Identify which cell holds the provided text, then report its [X, Y] central coordinate. 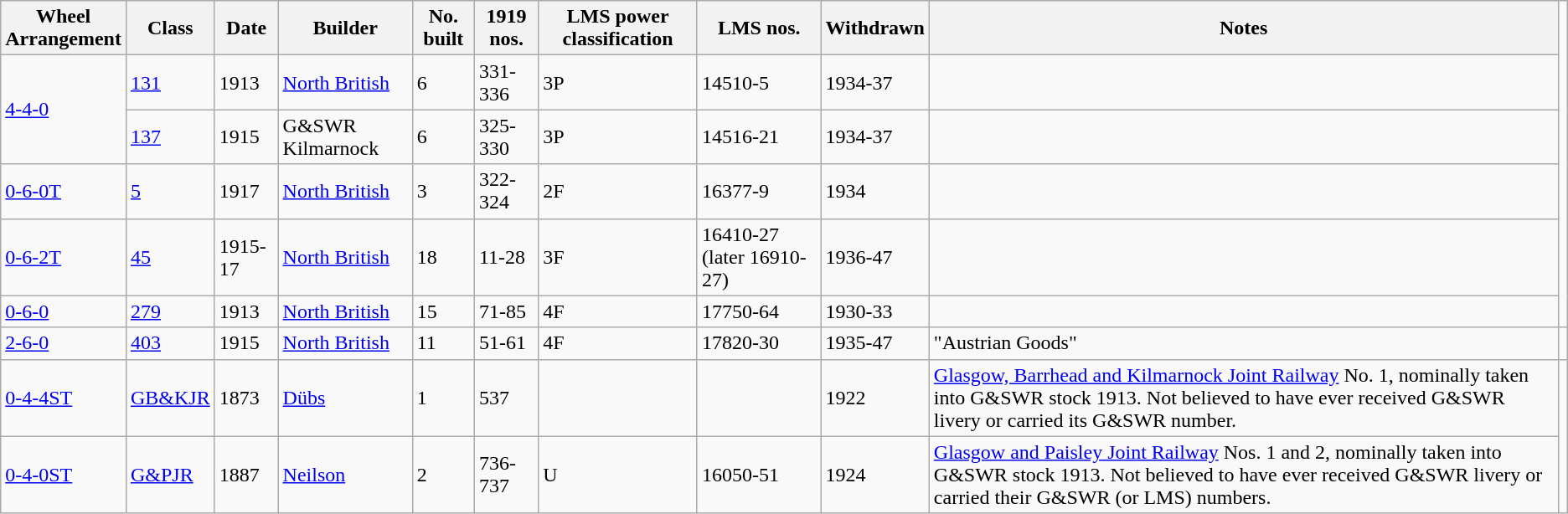
Builder [345, 28]
1934 [874, 191]
5 [170, 191]
GB&KJR [170, 398]
17820-30 [759, 343]
0-4-4ST [64, 398]
G&PJR [170, 475]
322-324 [506, 191]
1 [443, 398]
2F [618, 191]
51-61 [506, 343]
131 [170, 82]
1887 [246, 475]
0-6-2T [64, 257]
1919 nos. [506, 28]
Dübs [345, 398]
1915-17 [246, 257]
17750-64 [759, 311]
15 [443, 311]
11-28 [506, 257]
16377-9 [759, 191]
403 [170, 343]
LMS nos. [759, 28]
279 [170, 311]
2-6-0 [64, 343]
3 [443, 191]
325-330 [506, 137]
1924 [874, 475]
1922 [874, 398]
U [618, 475]
1935-47 [874, 343]
Class [170, 28]
16410-27 (later 16910-27) [759, 257]
1930-33 [874, 311]
0-4-0ST [64, 475]
16050-51 [759, 475]
WheelArrangement [64, 28]
2 [443, 475]
71-85 [506, 311]
4-4-0 [64, 110]
331-336 [506, 82]
14516-21 [759, 137]
Notes [1243, 28]
137 [170, 137]
0-6-0 [64, 311]
45 [170, 257]
Neilson [345, 475]
0-6-0T [64, 191]
1873 [246, 398]
18 [443, 257]
1917 [246, 191]
G&SWR Kilmarnock [345, 137]
3F [618, 257]
Withdrawn [874, 28]
11 [443, 343]
LMS power classification [618, 28]
14510-5 [759, 82]
"Austrian Goods" [1243, 343]
1936-47 [874, 257]
Date [246, 28]
537 [506, 398]
736-737 [506, 475]
No. built [443, 28]
